From the cell containing the given text, extract its center point as (x, y) coordinate. 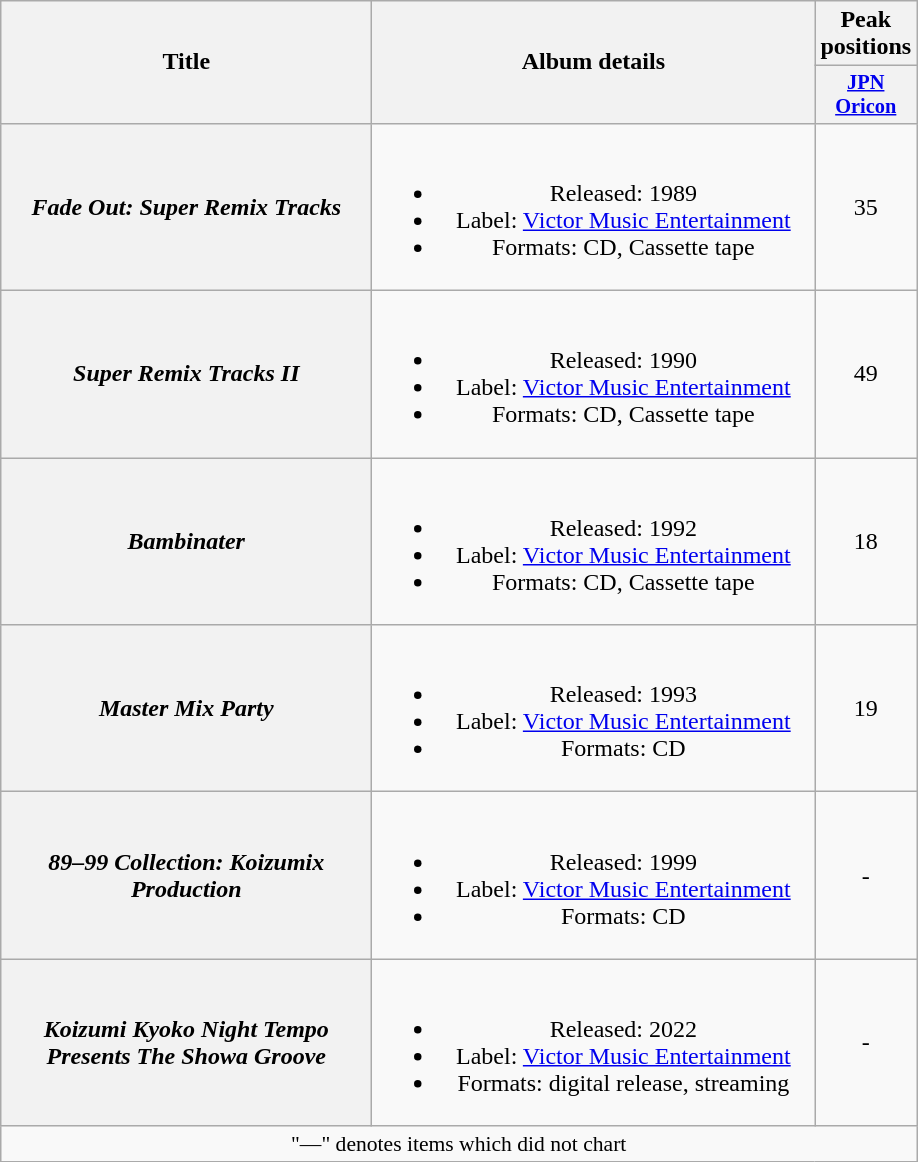
Released: 1989Label: Victor Music EntertainmentFormats: CD, Cassette tape (594, 206)
19 (866, 708)
Title (186, 62)
49 (866, 374)
Released: 2022Label: Victor Music EntertainmentFormats: digital release, streaming (594, 1042)
89–99 Collection: Koizumix Production (186, 876)
Released: 1992Label: Victor Music EntertainmentFormats: CD, Cassette tape (594, 542)
Released: 1990Label: Victor Music EntertainmentFormats: CD, Cassette tape (594, 374)
Released: 1993Label: Victor Music EntertainmentFormats: CD (594, 708)
Released: 1999Label: Victor Music EntertainmentFormats: CD (594, 876)
Peak positions (866, 34)
35 (866, 206)
Koizumi Kyoko Night Tempo Presents The Showa Groove (186, 1042)
Album details (594, 62)
"—" denotes items which did not chart (459, 1144)
Fade Out: Super Remix Tracks (186, 206)
JPNOricon (866, 95)
Master Mix Party (186, 708)
Super Remix Tracks II (186, 374)
Bambinater (186, 542)
18 (866, 542)
